Find where the given text appears and provide that cell's center as [x, y] coordinate. 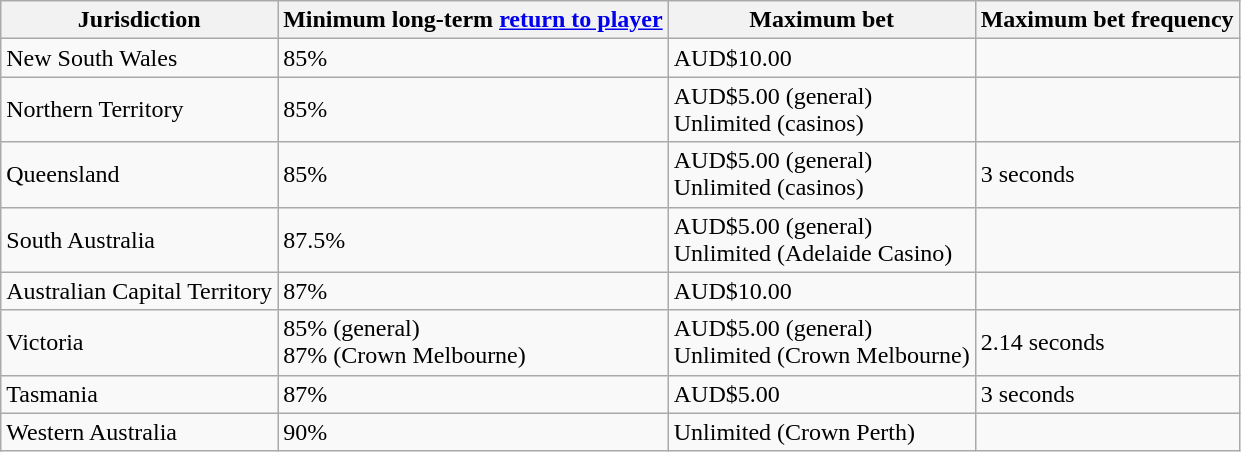
85% (general)87% (Crown Melbourne) [474, 342]
90% [474, 432]
Queensland [140, 174]
Northern Territory [140, 110]
Tasmania [140, 394]
AUD$5.00 (general)Unlimited (Crown Melbourne) [822, 342]
Minimum long-term return to player [474, 20]
Maximum bet [822, 20]
Unlimited (Crown Perth) [822, 432]
Western Australia [140, 432]
Jurisdiction [140, 20]
Victoria [140, 342]
AUD$5.00 (general)Unlimited (Adelaide Casino) [822, 240]
87.5% [474, 240]
Australian Capital Territory [140, 291]
Maximum bet frequency [1107, 20]
New South Wales [140, 58]
South Australia [140, 240]
2.14 seconds [1107, 342]
AUD$5.00 [822, 394]
